Identify which cell holds the provided text, then report its (X, Y) central coordinate. 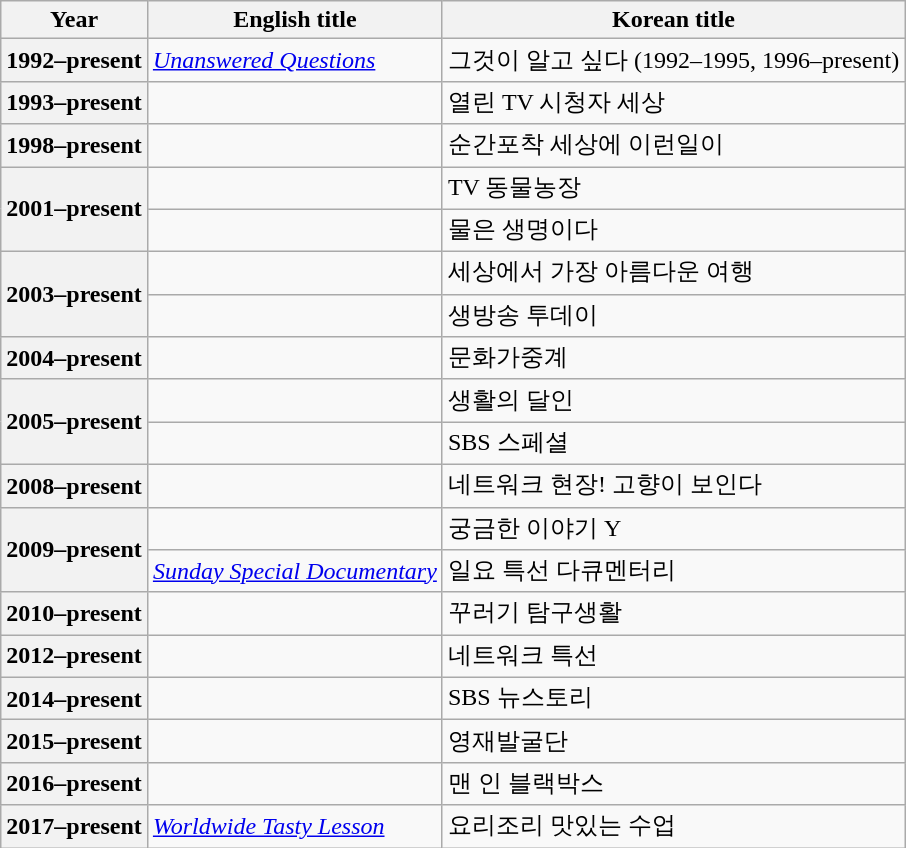
English title (294, 20)
2009–present (74, 550)
2014–present (74, 698)
1992–present (74, 60)
맨 인 블랙박스 (673, 784)
일요 특선 다큐멘터리 (673, 572)
2005–present (74, 422)
네트워크 특선 (673, 656)
요리조리 맛있는 수업 (673, 826)
TV 동물농장 (673, 188)
꾸러기 탐구생활 (673, 614)
궁금한 이야기 Y (673, 528)
Year (74, 20)
2012–present (74, 656)
2003–present (74, 294)
2004–present (74, 358)
SBS 스페셜 (673, 444)
2010–present (74, 614)
Unanswered Questions (294, 60)
2015–present (74, 742)
물은 생명이다 (673, 230)
2008–present (74, 486)
세상에서 가장 아름다운 여행 (673, 274)
2016–present (74, 784)
영재발굴단 (673, 742)
Sunday Special Documentary (294, 572)
2001–present (74, 208)
생방송 투데이 (673, 316)
열린 TV 시청자 세상 (673, 102)
네트워크 현장! 고향이 보인다 (673, 486)
Worldwide Tasty Lesson (294, 826)
SBS 뉴스토리 (673, 698)
문화가중계 (673, 358)
순간포착 세상에 이런일이 (673, 146)
Korean title (673, 20)
그것이 알고 싶다 (1992–1995, 1996–present) (673, 60)
생활의 달인 (673, 400)
1993–present (74, 102)
2017–present (74, 826)
1998–present (74, 146)
